Locate the cell with the specified text and output its (x, y) center coordinate. 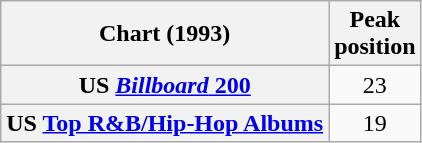
Peakposition (375, 34)
23 (375, 85)
Chart (1993) (165, 34)
US Top R&B/Hip-Hop Albums (165, 123)
19 (375, 123)
US Billboard 200 (165, 85)
